Find where the given text appears and provide that cell's center as (X, Y) coordinate. 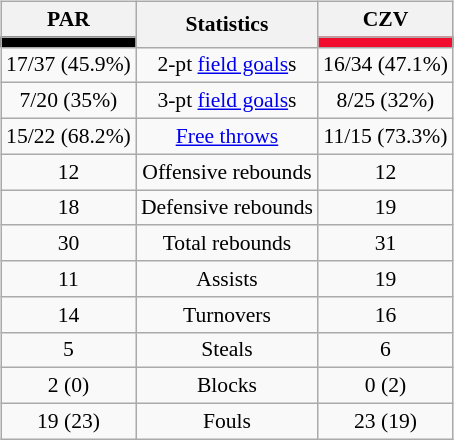
2 (0) (68, 386)
6 (386, 350)
Blocks (227, 386)
Fouls (227, 421)
Statistics (227, 24)
Defensive rebounds (227, 208)
11 (68, 279)
Total rebounds (227, 243)
14 (68, 314)
30 (68, 243)
PAR (68, 19)
Offensive rebounds (227, 172)
31 (386, 243)
Assists (227, 279)
17/37 (45.9%) (68, 65)
15/22 (68.2%) (68, 136)
18 (68, 208)
5 (68, 350)
Steals (227, 350)
19 (23) (68, 421)
Turnovers (227, 314)
CZV (386, 19)
2-pt field goalss (227, 65)
7/20 (35%) (68, 101)
23 (19) (386, 421)
11/15 (73.3%) (386, 136)
8/25 (32%) (386, 101)
16/34 (47.1%) (386, 65)
0 (2) (386, 386)
3-pt field goalss (227, 101)
Free throws (227, 136)
16 (386, 314)
